Return (x, y) of the center of cell containing provided text 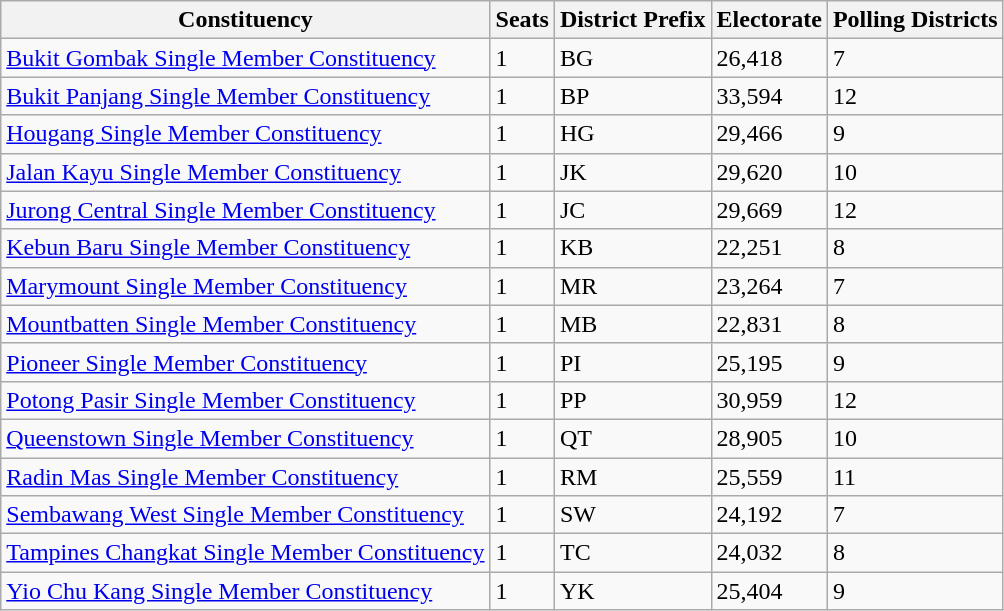
23,264 (769, 286)
Marymount Single Member Constituency (246, 286)
22,251 (769, 248)
25,559 (769, 477)
22,831 (769, 324)
Tampines Changkat Single Member Constituency (246, 553)
YK (632, 591)
28,905 (769, 438)
Yio Chu Kang Single Member Constituency (246, 591)
District Prefix (632, 20)
24,192 (769, 515)
29,466 (769, 134)
TC (632, 553)
Pioneer Single Member Constituency (246, 362)
Kebun Baru Single Member Constituency (246, 248)
Constituency (246, 20)
Electorate (769, 20)
JC (632, 210)
BP (632, 96)
MR (632, 286)
30,959 (769, 400)
29,669 (769, 210)
MB (632, 324)
25,404 (769, 591)
Jalan Kayu Single Member Constituency (246, 172)
Queenstown Single Member Constituency (246, 438)
Potong Pasir Single Member Constituency (246, 400)
Bukit Gombak Single Member Constituency (246, 58)
QT (632, 438)
PI (632, 362)
Hougang Single Member Constituency (246, 134)
SW (632, 515)
KB (632, 248)
11 (915, 477)
Jurong Central Single Member Constituency (246, 210)
Mountbatten Single Member Constituency (246, 324)
24,032 (769, 553)
26,418 (769, 58)
Seats (522, 20)
Bukit Panjang Single Member Constituency (246, 96)
RM (632, 477)
Radin Mas Single Member Constituency (246, 477)
HG (632, 134)
25,195 (769, 362)
BG (632, 58)
PP (632, 400)
33,594 (769, 96)
JK (632, 172)
Polling Districts (915, 20)
Sembawang West Single Member Constituency (246, 515)
29,620 (769, 172)
